For the text-containing cell, return its midpoint in [X, Y] coordinate format. 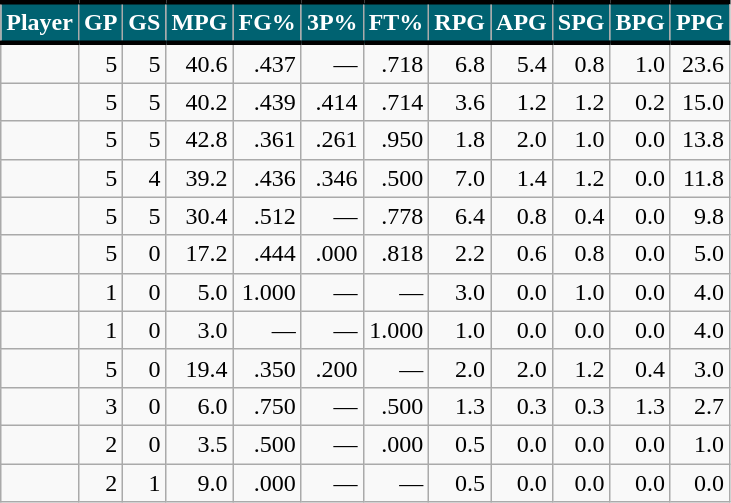
40.2 [200, 102]
1.4 [522, 178]
42.8 [200, 140]
9.0 [200, 483]
RPG [460, 22]
11.8 [700, 178]
.714 [396, 102]
3.6 [460, 102]
2.2 [460, 254]
6.0 [200, 406]
FG% [267, 22]
PPG [700, 22]
30.4 [200, 216]
19.4 [200, 368]
.444 [267, 254]
39.2 [200, 178]
.436 [267, 178]
2.7 [700, 406]
23.6 [700, 63]
5.4 [522, 63]
.818 [396, 254]
.778 [396, 216]
.950 [396, 140]
9.8 [700, 216]
7.0 [460, 178]
BPG [640, 22]
Player [40, 22]
0.6 [522, 254]
SPG [581, 22]
.346 [332, 178]
.439 [267, 102]
1.8 [460, 140]
.261 [332, 140]
.200 [332, 368]
6.4 [460, 216]
3P% [332, 22]
17.2 [200, 254]
APG [522, 22]
.437 [267, 63]
.718 [396, 63]
13.8 [700, 140]
GS [144, 22]
.512 [267, 216]
6.8 [460, 63]
.350 [267, 368]
GP [100, 22]
MPG [200, 22]
FT% [396, 22]
3 [100, 406]
40.6 [200, 63]
3.5 [200, 444]
.750 [267, 406]
.361 [267, 140]
4 [144, 178]
0.2 [640, 102]
15.0 [700, 102]
.414 [332, 102]
